For the text-containing cell, return its midpoint in (X, Y) coordinate format. 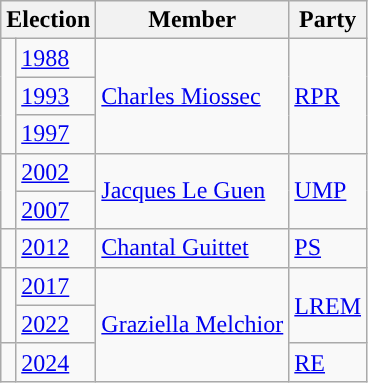
Chantal Guittet (192, 248)
1993 (56, 96)
2012 (56, 248)
2022 (56, 324)
Member (192, 20)
2007 (56, 210)
Charles Miossec (192, 96)
Graziella Melchior (192, 324)
1988 (56, 58)
PS (328, 248)
2017 (56, 286)
2024 (56, 362)
RE (328, 362)
Jacques Le Guen (192, 191)
Election (48, 20)
2002 (56, 172)
1997 (56, 134)
Party (328, 20)
UMP (328, 191)
RPR (328, 96)
LREM (328, 305)
